For the text-containing cell, return its midpoint in [X, Y] coordinate format. 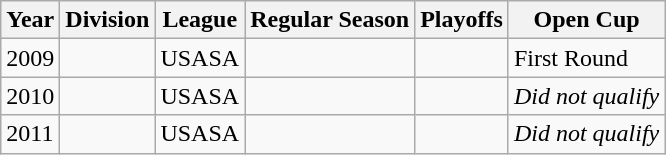
2009 [30, 58]
Year [30, 20]
2010 [30, 96]
2011 [30, 134]
Regular Season [330, 20]
First Round [586, 58]
Division [108, 20]
Playoffs [462, 20]
League [200, 20]
Open Cup [586, 20]
